For the text-containing cell, return its midpoint in (X, Y) coordinate format. 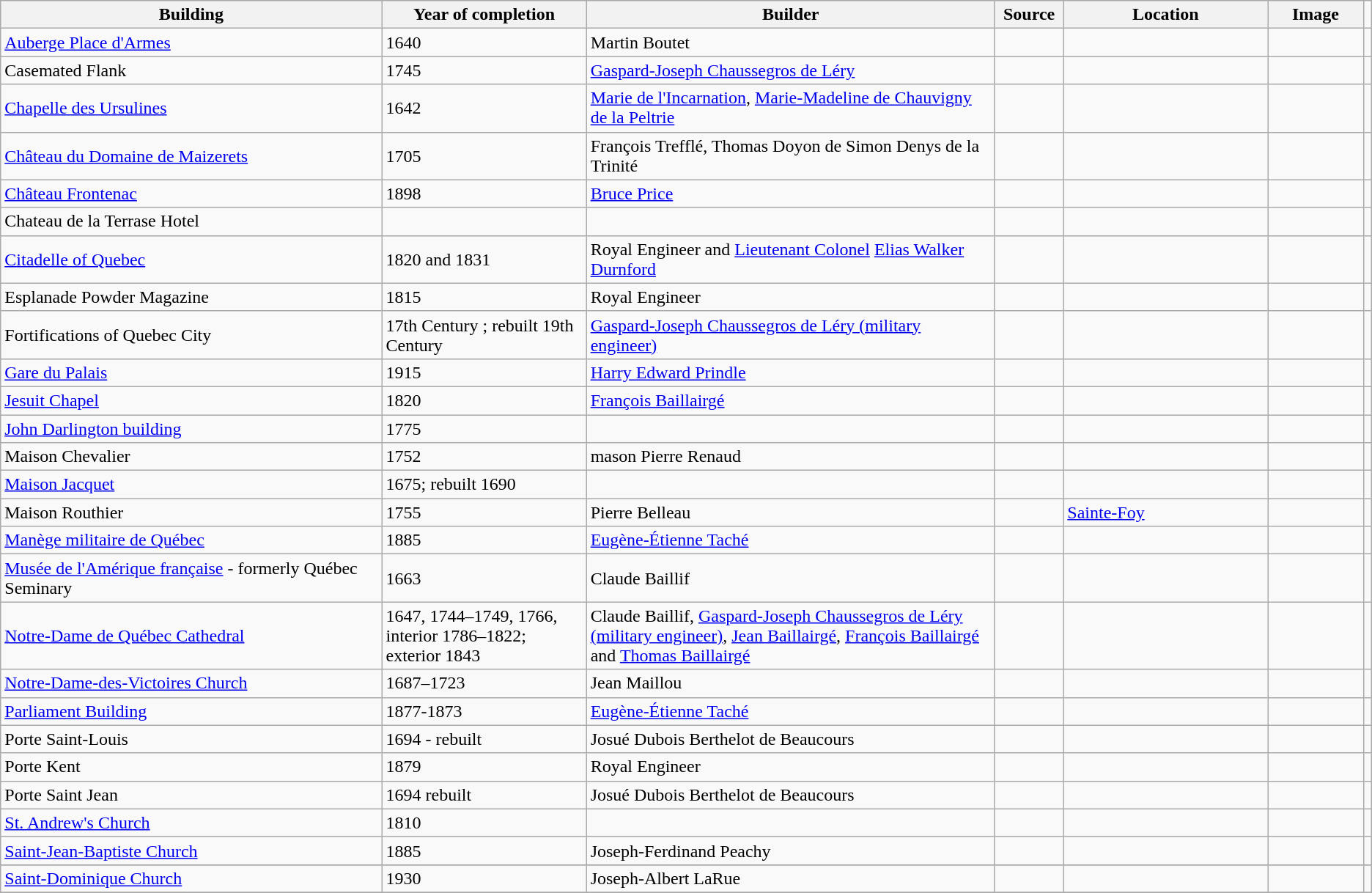
Porte Saint Jean (191, 795)
Musée de l'Amérique française - formerly Québec Seminary (191, 578)
1640 (484, 43)
Auberge Place d'Armes (191, 43)
Image (1316, 15)
1642 (484, 109)
17th Century ; rebuilt 19th Century (484, 334)
Joseph-Ferdinand Peachy (790, 850)
Builder (790, 15)
Maison Routhier (191, 512)
1755 (484, 512)
1810 (484, 823)
Claude Baillif, Gaspard-Joseph Chaussegros de Léry (military engineer), Jean Baillairgé, François Baillairgé and Thomas Baillairgé (790, 636)
Harry Edward Prindle (790, 372)
Jean Maillou (790, 683)
Building (191, 15)
François Trefflé, Thomas Doyon de Simon Denys de la Trinité (790, 155)
1898 (484, 194)
Chateau de la Terrase Hotel (191, 221)
1775 (484, 429)
Jesuit Chapel (191, 400)
Royal Engineer and Lieutenant Colonel Elias Walker Durnford (790, 260)
1879 (484, 767)
Source (1029, 15)
Porte Kent (191, 767)
Saint-Jean-Baptiste Church (191, 850)
1815 (484, 297)
1820 (484, 400)
Manège militaire de Québec (191, 540)
Sainte-Foy (1165, 512)
St. Andrew's Church (191, 823)
1687–1723 (484, 683)
Maison Chevalier (191, 457)
Maison Jacquet (191, 485)
1663 (484, 578)
1915 (484, 372)
1675; rebuilt 1690 (484, 485)
Location (1165, 15)
Casemated Flank (191, 70)
Saint-Dominique Church (191, 878)
Château Frontenac (191, 194)
John Darlington building (191, 429)
Gaspard-Joseph Chaussegros de Léry (790, 70)
1705 (484, 155)
Porte Saint-Louis (191, 739)
Bruce Price (790, 194)
Chapelle des Ursulines (191, 109)
Château du Domaine de Maizerets (191, 155)
Notre-Dame de Québec Cathedral (191, 636)
Year of completion (484, 15)
Citadelle of Quebec (191, 260)
Esplanade Powder Magazine (191, 297)
Joseph-Albert LaRue (790, 878)
Fortifications of Quebec City (191, 334)
1694 - rebuilt (484, 739)
1647, 1744–1749, 1766, interior 1786–1822; exterior 1843 (484, 636)
1745 (484, 70)
François Baillairgé (790, 400)
1694 rebuilt (484, 795)
mason Pierre Renaud (790, 457)
1820 and 1831 (484, 260)
Parliament Building (191, 711)
1930 (484, 878)
Gaspard-Joseph Chaussegros de Léry (military engineer) (790, 334)
1877-1873 (484, 711)
Claude Baillif (790, 578)
1752 (484, 457)
Pierre Belleau (790, 512)
Marie de l'Incarnation, Marie-Madeline de Chauvigny de la Peltrie (790, 109)
Gare du Palais (191, 372)
Notre-Dame-des-Victoires Church (191, 683)
Martin Boutet (790, 43)
